Locate the cell with the specified text and output its [x, y] center coordinate. 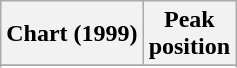
Peakposition [189, 34]
Chart (1999) [72, 34]
